From the cell containing the given text, extract its center point as (x, y) coordinate. 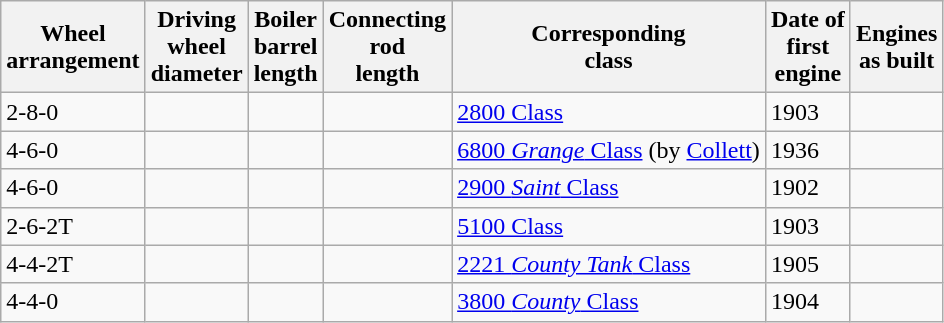
1904 (808, 302)
5100 Class (609, 226)
2800 Class (609, 112)
Boilerbarrellength (286, 47)
Enginesas built (896, 47)
2-8-0 (73, 112)
Connectingrodlength (387, 47)
Wheelarrangement (73, 47)
4-4-2T (73, 264)
2-6-2T (73, 226)
3800 County Class (609, 302)
2900 Saint Class (609, 188)
1905 (808, 264)
Date offirstengine (808, 47)
1936 (808, 150)
6800 Grange Class (by Collett) (609, 150)
Correspondingclass (609, 47)
Drivingwheeldiameter (196, 47)
4-4-0 (73, 302)
2221 County Tank Class (609, 264)
1902 (808, 188)
